Search for the cell housing the specified text and yield its (X, Y) center coordinate. 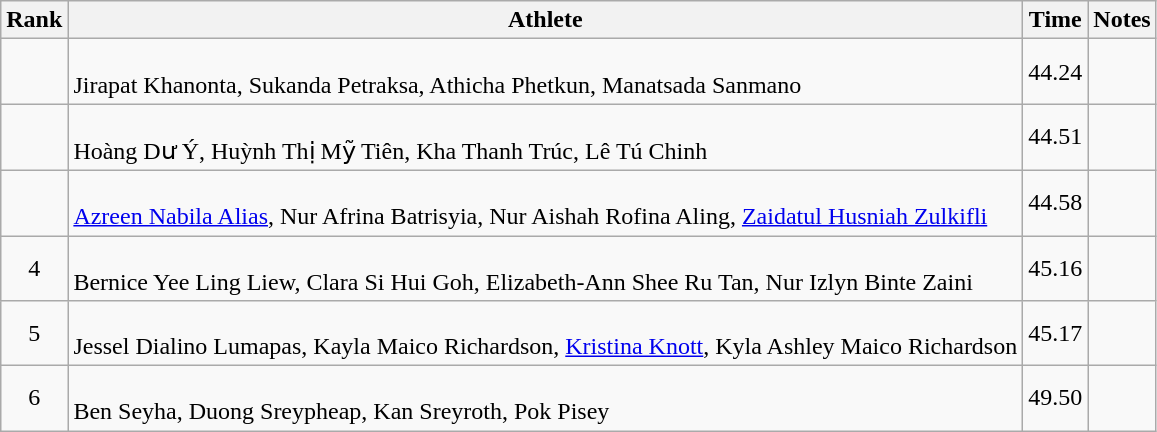
4 (34, 268)
Time (1056, 20)
45.16 (1056, 268)
Jessel Dialino Lumapas, Kayla Maico Richardson, Kristina Knott, Kyla Ashley Maico Richardson (546, 334)
6 (34, 398)
44.58 (1056, 202)
Bernice Yee Ling Liew, Clara Si Hui Goh, Elizabeth-Ann Shee Ru Tan, Nur Izlyn Binte Zaini (546, 268)
44.51 (1056, 138)
Ben Seyha, Duong Sreypheap, Kan Sreyroth, Pok Pisey (546, 398)
Rank (34, 20)
Azreen Nabila Alias, Nur Afrina Batrisyia, Nur Aishah Rofina Aling, Zaidatul Husniah Zulkifli (546, 202)
Athlete (546, 20)
5 (34, 334)
49.50 (1056, 398)
45.17 (1056, 334)
44.24 (1056, 72)
Notes (1122, 20)
Jirapat Khanonta, Sukanda Petraksa, Athicha Phetkun, Manatsada Sanmano (546, 72)
Hoàng Dư Ý, Huỳnh Thị Mỹ Tiên, Kha Thanh Trúc, Lê Tú Chinh (546, 138)
